Return (X, Y) of the center of cell containing provided text 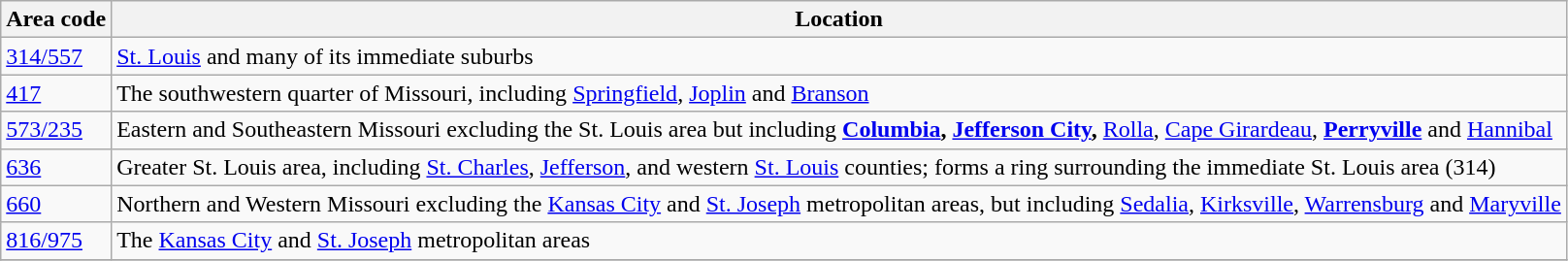
St. Louis and many of its immediate suburbs (839, 56)
314/557 (56, 56)
Eastern and Southeastern Missouri excluding the St. Louis area but including Columbia, Jefferson City, Rolla, Cape Girardeau, Perryville and Hannibal (839, 130)
Location (839, 19)
The Kansas City and St. Joseph metropolitan areas (839, 241)
Area code (56, 19)
816/975 (56, 241)
417 (56, 93)
573/235 (56, 130)
660 (56, 204)
The southwestern quarter of Missouri, including Springfield, Joplin and Branson (839, 93)
636 (56, 167)
Greater St. Louis area, including St. Charles, Jefferson, and western St. Louis counties; forms a ring surrounding the immediate St. Louis area (314) (839, 167)
